Find where the given text appears and provide that cell's center as [x, y] coordinate. 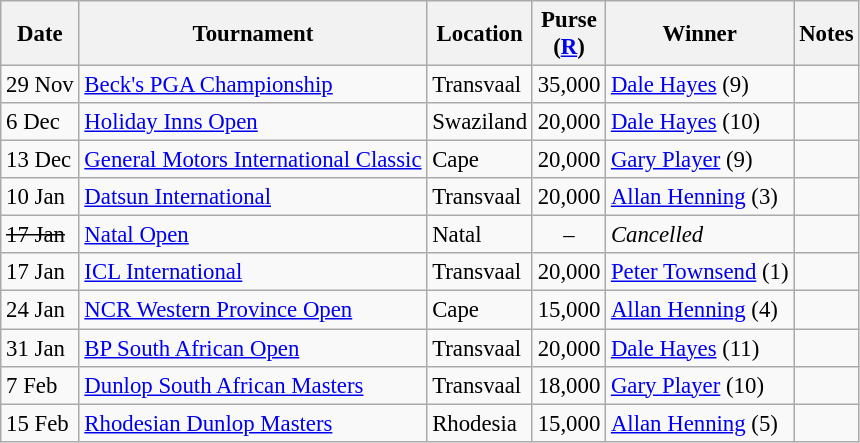
Gary Player (9) [700, 160]
Swaziland [480, 122]
18,000 [568, 385]
35,000 [568, 85]
Cancelled [700, 235]
BP South African Open [253, 348]
Purse(R) [568, 34]
Dale Hayes (11) [700, 348]
Dale Hayes (10) [700, 122]
NCR Western Province Open [253, 310]
Rhodesia [480, 423]
6 Dec [40, 122]
Winner [700, 34]
7 Feb [40, 385]
Natal [480, 235]
Dunlop South African Masters [253, 385]
24 Jan [40, 310]
Dale Hayes (9) [700, 85]
31 Jan [40, 348]
Notes [826, 34]
Peter Townsend (1) [700, 273]
Rhodesian Dunlop Masters [253, 423]
Natal Open [253, 235]
Location [480, 34]
Beck's PGA Championship [253, 85]
Allan Henning (5) [700, 423]
– [568, 235]
Holiday Inns Open [253, 122]
Gary Player (10) [700, 385]
ICL International [253, 273]
10 Jan [40, 197]
Date [40, 34]
Datsun International [253, 197]
Allan Henning (3) [700, 197]
29 Nov [40, 85]
Allan Henning (4) [700, 310]
15 Feb [40, 423]
13 Dec [40, 160]
Tournament [253, 34]
General Motors International Classic [253, 160]
